Provide the [x, y] coordinate of the cell's center where the given text is located.  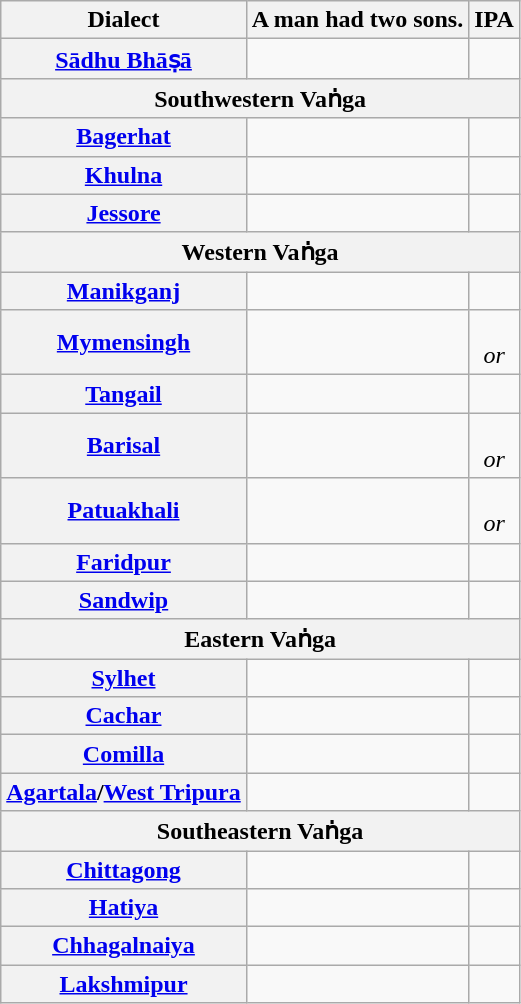
Chhagalnaiya [124, 946]
Sandwip [124, 600]
Khulna [124, 175]
Lakshmipur [124, 984]
A man had two sons. [357, 20]
Cachar [124, 716]
Agartala/West Tripura [124, 792]
Sylhet [124, 678]
Bagerhat [124, 137]
Southwestern Vaṅga [260, 98]
Jessore [124, 213]
Southeastern Vaṅga [260, 831]
Faridpur [124, 562]
Dialect [124, 20]
Patuakhali [124, 510]
Western Vaṅga [260, 252]
Sādhu Bhāṣā [124, 59]
Mymensingh [124, 342]
Eastern Vaṅga [260, 639]
Tangail [124, 394]
Manikganj [124, 291]
Comilla [124, 754]
IPA [494, 20]
Hatiya [124, 908]
Barisal [124, 446]
Chittagong [124, 869]
